Output the (x, y) coordinate of the center of the cell containing the given text.  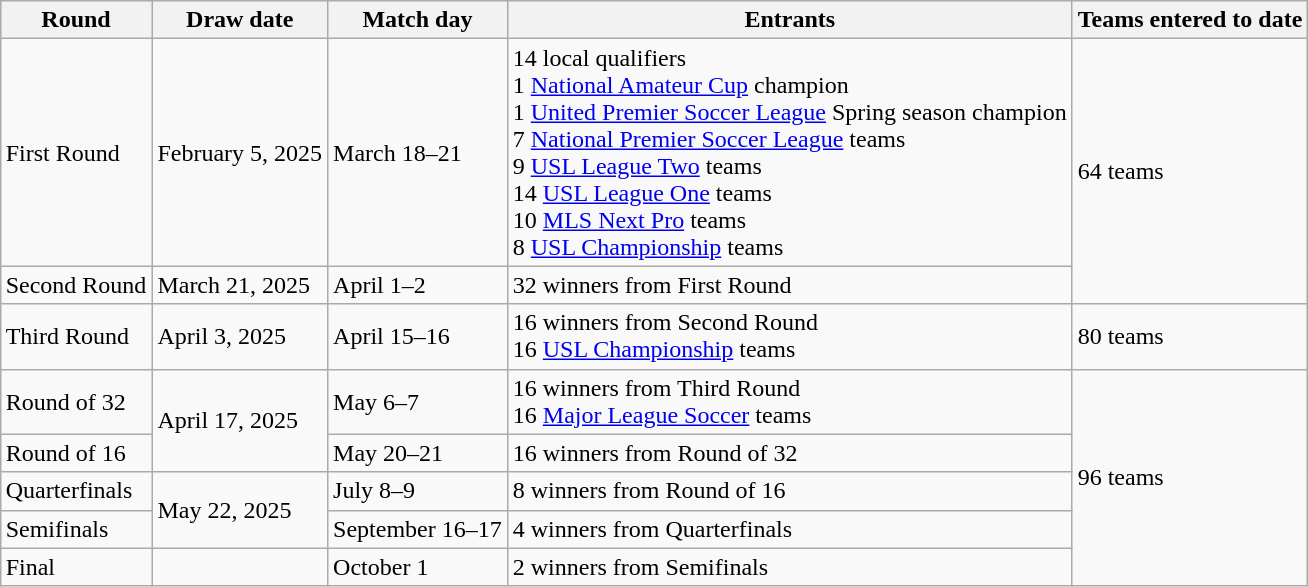
80 teams (1190, 336)
April 17, 2025 (240, 420)
July 8–9 (418, 491)
16 winners from Second Round16 USL Championship teams (790, 336)
May 22, 2025 (240, 510)
Draw date (240, 20)
February 5, 2025 (240, 152)
Second Round (76, 285)
8 winners from Round of 16 (790, 491)
Third Round (76, 336)
16 winners from Third Round16 Major League Soccer teams (790, 402)
April 15–16 (418, 336)
Round of 16 (76, 453)
4 winners from Quarterfinals (790, 529)
Round of 32 (76, 402)
Semifinals (76, 529)
October 1 (418, 567)
Teams entered to date (1190, 20)
Entrants (790, 20)
Final (76, 567)
96 teams (1190, 478)
32 winners from First Round (790, 285)
May 6–7 (418, 402)
Match day (418, 20)
2 winners from Semifinals (790, 567)
Round (76, 20)
March 21, 2025 (240, 285)
Quarterfinals (76, 491)
May 20–21 (418, 453)
March 18–21 (418, 152)
April 3, 2025 (240, 336)
September 16–17 (418, 529)
April 1–2 (418, 285)
64 teams (1190, 172)
First Round (76, 152)
16 winners from Round of 32 (790, 453)
